Extract the (X, Y) coordinate from the center of the cell holding the provided text.  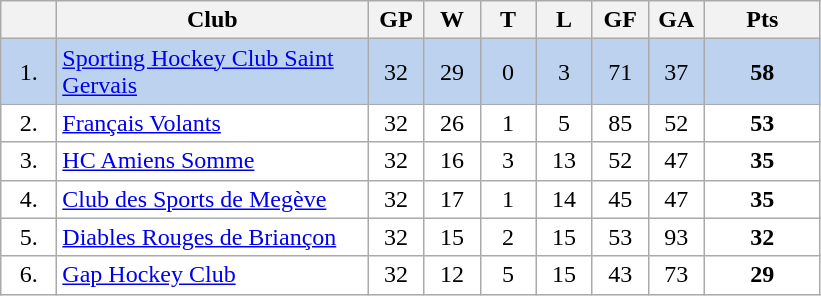
0 (508, 72)
W (452, 20)
GF (620, 20)
HC Amiens Somme (212, 161)
2. (29, 123)
71 (620, 72)
58 (762, 72)
26 (452, 123)
93 (676, 237)
85 (620, 123)
12 (452, 275)
43 (620, 275)
17 (452, 199)
73 (676, 275)
Club (212, 20)
GP (396, 20)
37 (676, 72)
GA (676, 20)
3. (29, 161)
Français Volants (212, 123)
Club des Sports de Megève (212, 199)
2 (508, 237)
4. (29, 199)
13 (564, 161)
5. (29, 237)
6. (29, 275)
L (564, 20)
Sporting Hockey Club Saint Gervais (212, 72)
1. (29, 72)
14 (564, 199)
Diables Rouges de Briançon (212, 237)
Gap Hockey Club (212, 275)
T (508, 20)
45 (620, 199)
Pts (762, 20)
16 (452, 161)
